Pinpoint the cell where the given text exists, returning its [x, y] midpoint coordinate. 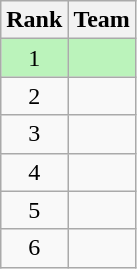
6 [34, 248]
2 [34, 96]
1 [34, 58]
3 [34, 134]
5 [34, 210]
Rank [34, 20]
4 [34, 172]
Team [102, 20]
